Scan for the cell matching the given text and deliver its (X, Y) coordinate at center. 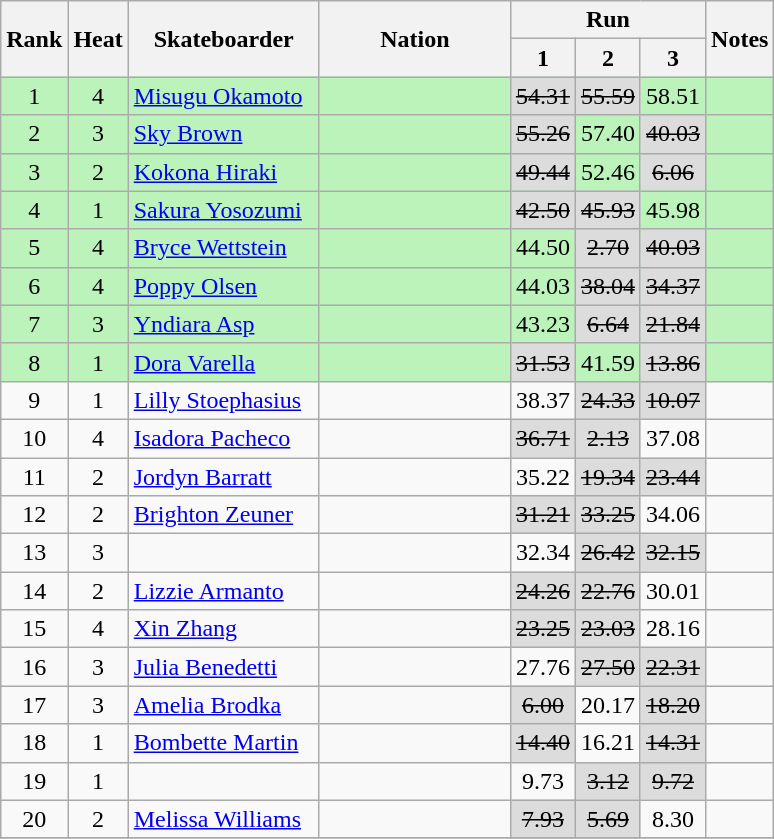
33.25 (608, 515)
27.50 (608, 667)
23.25 (542, 629)
Julia Benedetti (224, 667)
20.17 (608, 705)
6.06 (672, 172)
44.50 (542, 248)
9.73 (542, 781)
22.31 (672, 667)
19.34 (608, 477)
18 (34, 743)
Poppy Olsen (224, 286)
Yndiara Asp (224, 324)
17 (34, 705)
31.21 (542, 515)
28.16 (672, 629)
55.26 (542, 134)
37.08 (672, 438)
Rank (34, 39)
27.76 (542, 667)
16 (34, 667)
9.72 (672, 781)
Lilly Stoephasius (224, 400)
Lizzie Armanto (224, 591)
6.00 (542, 705)
58.51 (672, 96)
32.15 (672, 553)
26.42 (608, 553)
23.44 (672, 477)
24.33 (608, 400)
22.76 (608, 591)
14 (34, 591)
55.59 (608, 96)
42.50 (542, 210)
30.01 (672, 591)
36.71 (542, 438)
34.37 (672, 286)
Heat (98, 39)
Sky Brown (224, 134)
6 (34, 286)
Jordyn Barratt (224, 477)
12 (34, 515)
13 (34, 553)
Nation (414, 39)
Run (608, 20)
Skateboarder (224, 39)
Brighton Zeuner (224, 515)
11 (34, 477)
Misugu Okamoto (224, 96)
9 (34, 400)
Sakura Yosozumi (224, 210)
34.06 (672, 515)
14.31 (672, 743)
54.31 (542, 96)
Kokona Hiraki (224, 172)
41.59 (608, 362)
6.64 (608, 324)
45.98 (672, 210)
57.40 (608, 134)
45.93 (608, 210)
7.93 (542, 819)
13.86 (672, 362)
Isadora Pacheco (224, 438)
18.20 (672, 705)
8 (34, 362)
38.04 (608, 286)
Bombette Martin (224, 743)
32.34 (542, 553)
2.13 (608, 438)
15 (34, 629)
43.23 (542, 324)
19 (34, 781)
5 (34, 248)
7 (34, 324)
49.44 (542, 172)
Dora Varella (224, 362)
5.69 (608, 819)
10.07 (672, 400)
20 (34, 819)
2.70 (608, 248)
16.21 (608, 743)
14.40 (542, 743)
3.12 (608, 781)
Xin Zhang (224, 629)
44.03 (542, 286)
35.22 (542, 477)
Amelia Brodka (224, 705)
Notes (740, 39)
21.84 (672, 324)
8.30 (672, 819)
24.26 (542, 591)
38.37 (542, 400)
Bryce Wettstein (224, 248)
Melissa Williams (224, 819)
10 (34, 438)
52.46 (608, 172)
23.03 (608, 629)
31.53 (542, 362)
